Return (x, y) of the center of cell containing provided text 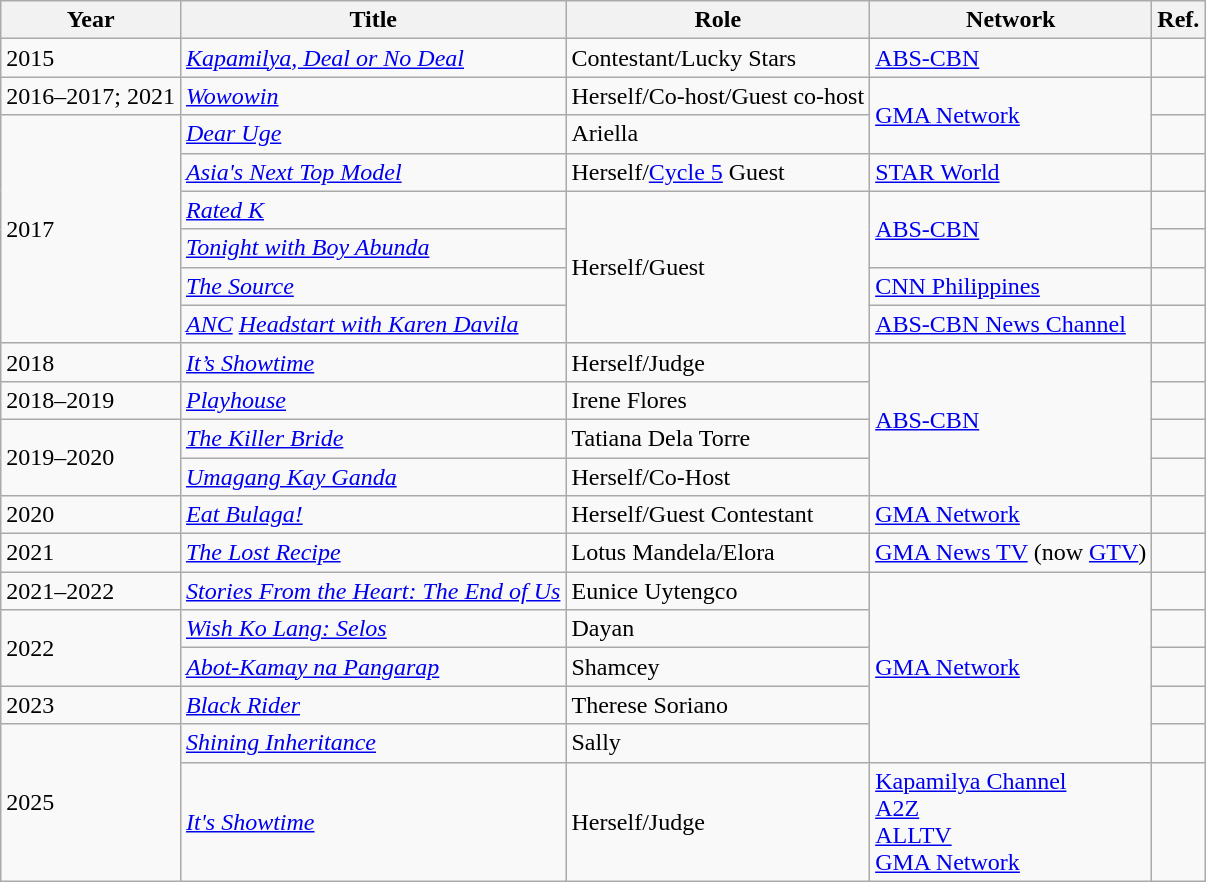
Role (718, 20)
Rated K (372, 210)
Kapamilya, Deal or No Deal (372, 58)
Herself/Guest (718, 267)
CNN Philippines (1011, 286)
ANC Headstart with Karen Davila (372, 324)
Herself/Guest Contestant (718, 515)
Abot-Kamay na Pangarap (372, 667)
Shining Inheritance (372, 743)
2021 (91, 553)
2020 (91, 515)
The Lost Recipe (372, 553)
2022 (91, 648)
Lotus Mandela/Elora (718, 553)
Wish Ko Lang: Selos (372, 629)
2018–2019 (91, 400)
2016–2017; 2021 (91, 96)
Tatiana Dela Torre (718, 438)
Black Rider (372, 705)
2025 (91, 802)
Contestant/Lucky Stars (718, 58)
Year (91, 20)
Shamcey (718, 667)
STAR World (1011, 172)
Therese Soriano (718, 705)
Title (372, 20)
The Source (372, 286)
2015 (91, 58)
ABS-CBN News Channel (1011, 324)
It's Showtime (372, 822)
Network (1011, 20)
Ref. (1178, 20)
Herself/Cycle 5 Guest (718, 172)
2018 (91, 362)
Dayan (718, 629)
2023 (91, 705)
2017 (91, 229)
Asia's Next Top Model (372, 172)
Eat Bulaga! (372, 515)
Irene Flores (718, 400)
2021–2022 (91, 591)
Umagang Kay Ganda (372, 477)
Sally (718, 743)
Herself/Co-host/Guest co-host (718, 96)
Dear Uge (372, 134)
Ariella (718, 134)
2019–2020 (91, 457)
Stories From the Heart: The End of Us (372, 591)
Eunice Uytengco (718, 591)
Tonight with Boy Abunda (372, 248)
Playhouse (372, 400)
Wowowin (372, 96)
Kapamilya ChannelA2ZALLTVGMA Network (1011, 822)
Herself/Co-Host (718, 477)
It’s Showtime (372, 362)
The Killer Bride (372, 438)
GMA News TV (now GTV) (1011, 553)
